Provide the [X, Y] coordinate of the cell's center where the given text is located.  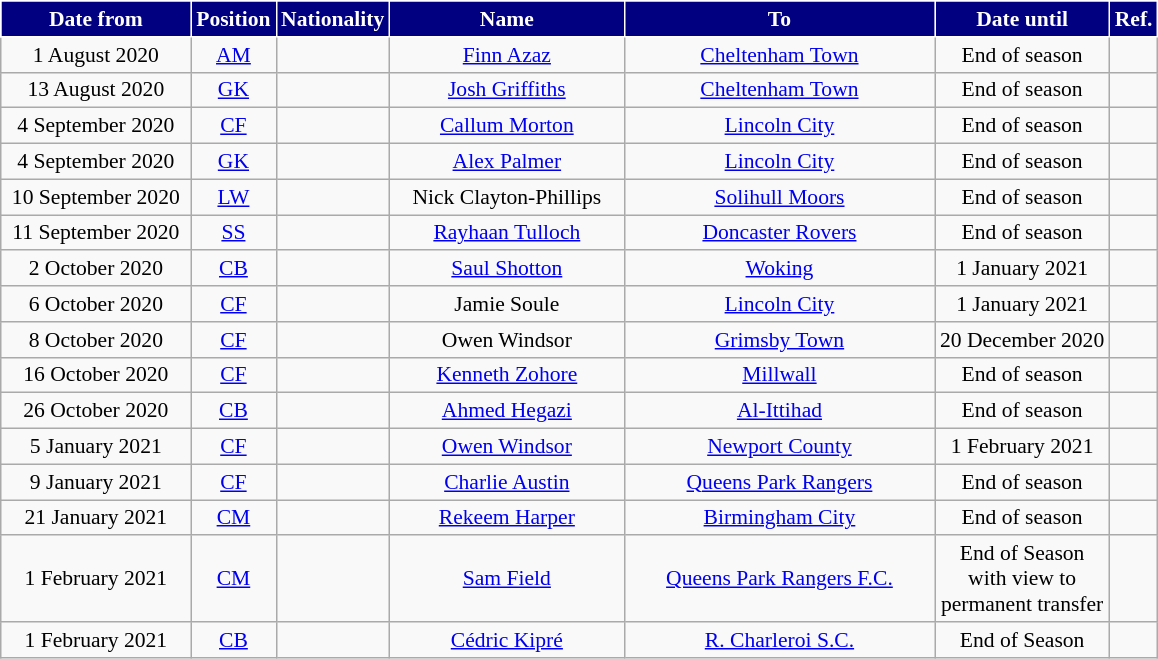
Doncaster Rovers [779, 233]
Woking [779, 269]
21 January 2021 [96, 518]
Charlie Austin [506, 482]
Jamie Soule [506, 304]
Callum Morton [506, 126]
13 August 2020 [96, 90]
SS [234, 233]
Al-Ittihad [779, 411]
16 October 2020 [96, 375]
Saul Shotton [506, 269]
9 January 2021 [96, 482]
Ahmed Hegazi [506, 411]
End of Season [1022, 640]
11 September 2020 [96, 233]
R. Charleroi S.C. [779, 640]
Alex Palmer [506, 162]
Date from [96, 19]
Newport County [779, 447]
8 October 2020 [96, 340]
Finn Azaz [506, 55]
Ref. [1134, 19]
Sam Field [506, 580]
Position [234, 19]
To [779, 19]
Solihull Moors [779, 197]
26 October 2020 [96, 411]
Kenneth Zohore [506, 375]
1 August 2020 [96, 55]
Nick Clayton-Phillips [506, 197]
Cédric Kipré [506, 640]
2 October 2020 [96, 269]
Queens Park Rangers [779, 482]
Rekeem Harper [506, 518]
Rayhaan Tulloch [506, 233]
Nationality [332, 19]
Name [506, 19]
5 January 2021 [96, 447]
Millwall [779, 375]
20 December 2020 [1022, 340]
AM [234, 55]
Birmingham City [779, 518]
End of Season with view to permanent transfer [1022, 580]
Josh Griffiths [506, 90]
Grimsby Town [779, 340]
6 October 2020 [96, 304]
10 September 2020 [96, 197]
LW [234, 197]
Date until [1022, 19]
Queens Park Rangers F.C. [779, 580]
